Find where the given text appears and provide that cell's center as (x, y) coordinate. 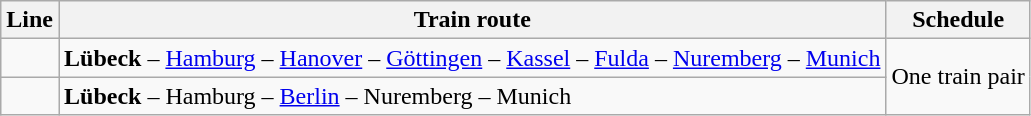
Line (30, 20)
Lübeck – Hamburg – Hanover – Göttingen – Kassel – Fulda – Nuremberg – Munich (472, 58)
Lübeck – Hamburg – Berlin – Nuremberg – Munich (472, 96)
One train pair (958, 77)
Schedule (958, 20)
Train route (472, 20)
